Return [X, Y] of the center of cell containing provided text 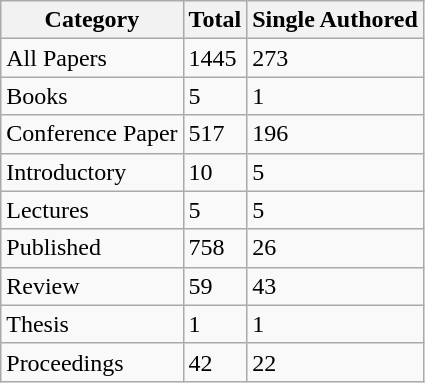
43 [336, 286]
Proceedings [92, 362]
1445 [215, 58]
Review [92, 286]
Single Authored [336, 20]
758 [215, 248]
Thesis [92, 324]
59 [215, 286]
273 [336, 58]
Books [92, 96]
10 [215, 172]
Introductory [92, 172]
517 [215, 134]
Total [215, 20]
42 [215, 362]
All Papers [92, 58]
22 [336, 362]
Category [92, 20]
196 [336, 134]
Conference Paper [92, 134]
Published [92, 248]
Lectures [92, 210]
26 [336, 248]
